Return the (X, Y) coordinate for the center point of the cell that contains the specified text.  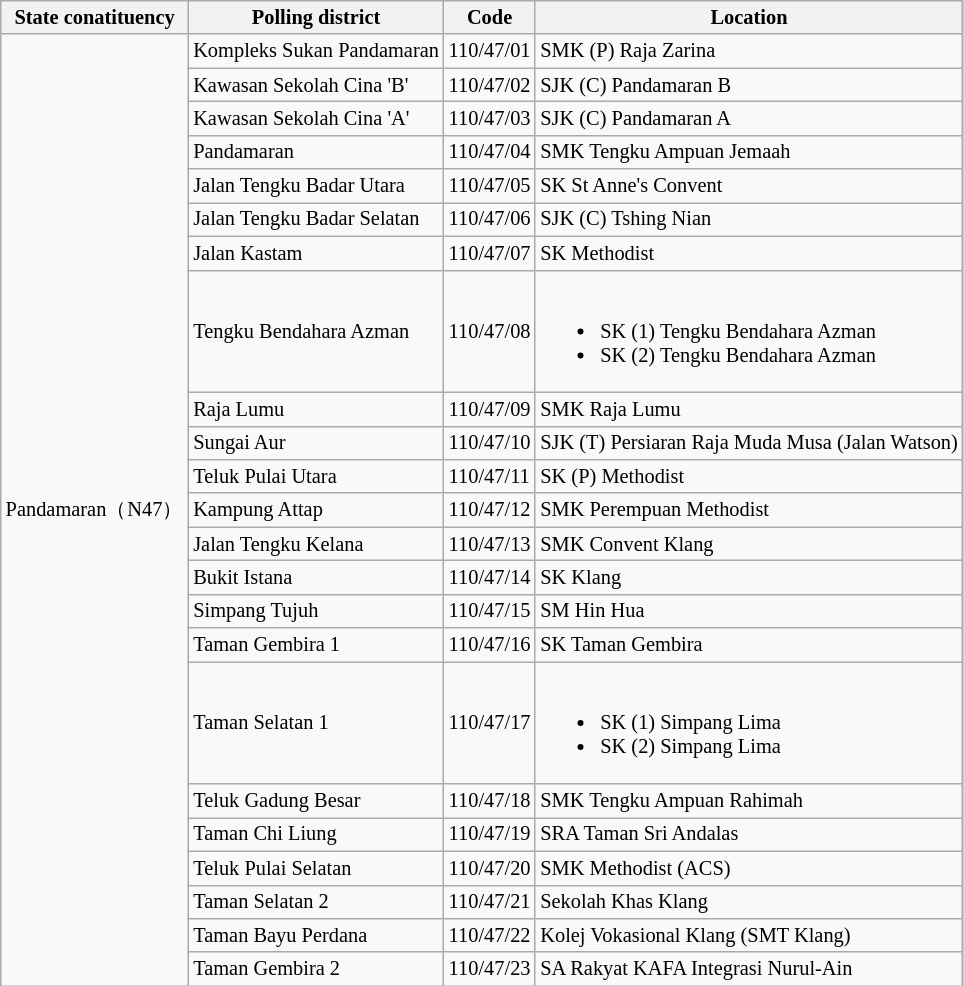
SJK (T) Persiaran Raja Muda Musa (Jalan Watson) (748, 443)
Taman Chi Liung (316, 834)
110/47/20 (490, 868)
SK Klang (748, 577)
SMK Tengku Ampuan Jemaah (748, 152)
Jalan Tengku Badar Utara (316, 186)
SK (1) Tengku Bendahara AzmanSK (2) Tengku Bendahara Azman (748, 331)
Jalan Kastam (316, 253)
110/47/21 (490, 902)
Code (490, 17)
SK St Anne's Convent (748, 186)
Tengku Bendahara Azman (316, 331)
110/47/17 (490, 722)
Jalan Tengku Kelana (316, 544)
110/47/23 (490, 969)
SK (P) Methodist (748, 476)
Simpang Tujuh (316, 611)
SMK Tengku Ampuan Rahimah (748, 801)
SM Hin Hua (748, 611)
Kampung Attap (316, 510)
110/47/18 (490, 801)
Location (748, 17)
110/47/19 (490, 834)
110/47/15 (490, 611)
SJK (C) Pandamaran B (748, 85)
SMK Convent Klang (748, 544)
110/47/07 (490, 253)
Bukit Istana (316, 577)
110/47/03 (490, 118)
Kawasan Sekolah Cina 'B' (316, 85)
Taman Selatan 2 (316, 902)
110/47/12 (490, 510)
110/47/11 (490, 476)
SK (1) Simpang LimaSK (2) Simpang Lima (748, 722)
110/47/08 (490, 331)
110/47/01 (490, 51)
Taman Bayu Perdana (316, 935)
Teluk Gadung Besar (316, 801)
SJK (C) Pandamaran A (748, 118)
110/47/05 (490, 186)
Raja Lumu (316, 409)
110/47/09 (490, 409)
SRA Taman Sri Andalas (748, 834)
SJK (C) Tshing Nian (748, 219)
SK Taman Gembira (748, 645)
Teluk Pulai Utara (316, 476)
110/47/04 (490, 152)
Polling district (316, 17)
Sungai Aur (316, 443)
SMK Perempuan Methodist (748, 510)
110/47/14 (490, 577)
110/47/13 (490, 544)
Jalan Tengku Badar Selatan (316, 219)
110/47/06 (490, 219)
State conatituency (95, 17)
Taman Gembira 1 (316, 645)
Pandamaran (316, 152)
SMK Methodist (ACS) (748, 868)
SMK Raja Lumu (748, 409)
110/47/16 (490, 645)
SA Rakyat KAFA Integrasi Nurul-Ain (748, 969)
110/47/10 (490, 443)
Kolej Vokasional Klang (SMT Klang) (748, 935)
Kompleks Sukan Pandamaran (316, 51)
SMK (P) Raja Zarina (748, 51)
Teluk Pulai Selatan (316, 868)
Pandamaran（N47） (95, 510)
Taman Selatan 1 (316, 722)
Taman Gembira 2 (316, 969)
Kawasan Sekolah Cina 'A' (316, 118)
110/47/02 (490, 85)
110/47/22 (490, 935)
SK Methodist (748, 253)
Sekolah Khas Klang (748, 902)
